Identify which cell holds the provided text, then report its (X, Y) central coordinate. 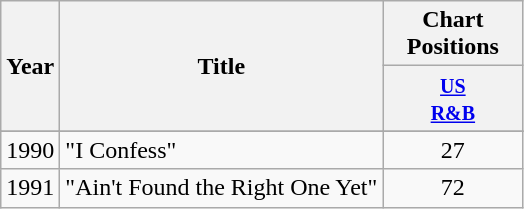
27 (453, 150)
"I Confess" (222, 150)
"Ain't Found the Right One Yet" (222, 188)
1991 (30, 188)
Year (30, 66)
72 (453, 188)
USR&B (453, 98)
Chart Positions (453, 34)
1990 (30, 150)
Title (222, 66)
